Find where the given text appears and provide that cell's center as (x, y) coordinate. 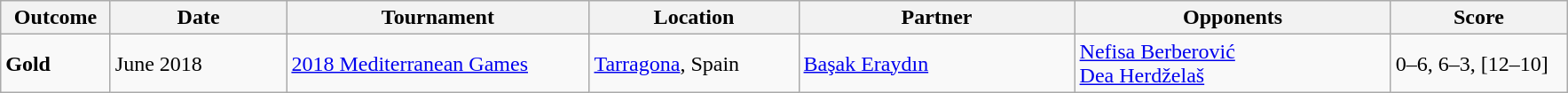
2018 Mediterranean Games (438, 64)
Score (1478, 18)
June 2018 (199, 64)
Date (199, 18)
Partner (937, 18)
Outcome (56, 18)
Gold (56, 64)
Tarragona, Spain (694, 64)
Başak Eraydın (937, 64)
Tournament (438, 18)
Location (694, 18)
0–6, 6–3, [12–10] (1478, 64)
Opponents (1233, 18)
Nefisa Berberović Dea Herdželaš (1233, 64)
